Detect which cell encompasses the target text, then output its (X, Y) center coordinate. 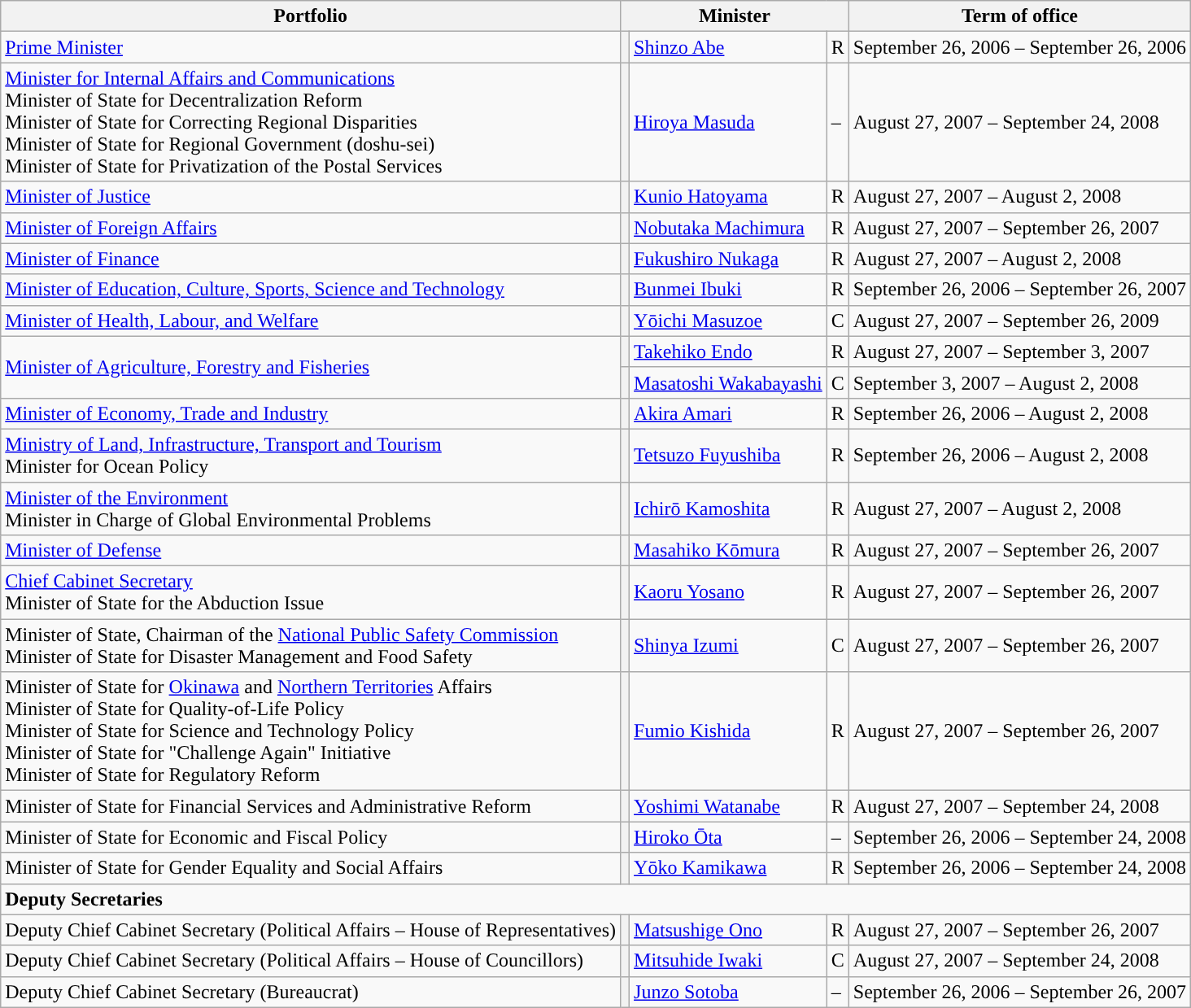
Tetsuzo Fuyushiba (729, 456)
Fukushiro Nukaga (729, 259)
Portfolio (311, 16)
Minister of the Environment Minister in Charge of Global Environmental Problems (311, 508)
Ichirō Kamoshita (729, 508)
Mitsuhide Iwaki (729, 961)
Minister of State, Chairman of the National Public Safety Commission Minister of State for Disaster Management and Food Safety (311, 646)
Masatoshi Wakabayashi (729, 382)
Minister of Economy, Trade and Industry (311, 413)
August 27, 2007 – September 3, 2007 (1019, 351)
Shinzo Abe (729, 47)
Matsushige Ono (729, 930)
Minister of State for Gender Equality and Social Affairs (311, 868)
Minister of Finance (311, 259)
Fumio Kishida (729, 731)
Ministry of Land, Infrastructure, Transport and Tourism Minister for Ocean Policy (311, 456)
Minister of Agriculture, Forestry and Fisheries (311, 367)
September 26, 2006 – September 26, 2006 (1019, 47)
Junzo Sotoba (729, 992)
Yōichi Masuzoe (729, 321)
Chief Cabinet Secretary Minister of State for the Abduction Issue (311, 592)
Bunmei Ibuki (729, 290)
September 3, 2007 – August 2, 2008 (1019, 382)
Minister of Education, Culture, Sports, Science and Technology (311, 290)
Minister of State for Financial Services and Administrative Reform (311, 806)
Deputy Chief Cabinet Secretary (Political Affairs – House of Councillors) (311, 961)
Kunio Hatoyama (729, 197)
Term of office (1019, 16)
Minister of State for Economic and Fiscal Policy (311, 837)
Akira Amari (729, 413)
Minister (734, 16)
Deputy Chief Cabinet Secretary (Bureaucrat) (311, 992)
Masahiko Kōmura (729, 551)
Takehiko Endo (729, 351)
Minister of Defense (311, 551)
Kaoru Yosano (729, 592)
Minister of Health, Labour, and Welfare (311, 321)
Hiroko Ōta (729, 837)
Deputy Secretaries (595, 899)
Minister of Foreign Affairs (311, 228)
Prime Minister (311, 47)
Hiroya Masuda (729, 122)
August 27, 2007 – September 26, 2009 (1019, 321)
Deputy Chief Cabinet Secretary (Political Affairs – House of Representatives) (311, 930)
Shinya Izumi (729, 646)
Minister of Justice (311, 197)
Yoshimi Watanabe (729, 806)
Nobutaka Machimura (729, 228)
Yōko Kamikawa (729, 868)
